Search for the cell housing the specified text and yield its (x, y) center coordinate. 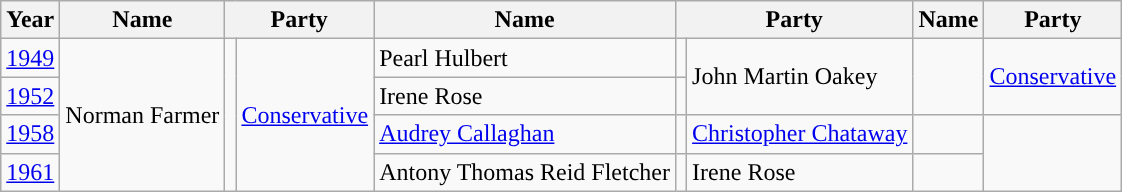
1958 (30, 134)
Norman Farmer (142, 115)
1949 (30, 58)
1961 (30, 172)
Pearl Hulbert (525, 58)
John Martin Oakey (800, 77)
1952 (30, 96)
Christopher Chataway (800, 134)
Year (30, 20)
Antony Thomas Reid Fletcher (525, 172)
Audrey Callaghan (525, 134)
